Provide the [X, Y] coordinate of the cell's center where the given text is located.  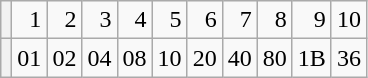
7 [240, 20]
1B [312, 58]
08 [134, 58]
1 [30, 20]
9 [312, 20]
20 [204, 58]
4 [134, 20]
04 [100, 58]
40 [240, 58]
01 [30, 58]
2 [64, 20]
8 [274, 20]
6 [204, 20]
80 [274, 58]
3 [100, 20]
02 [64, 58]
36 [348, 58]
5 [170, 20]
